From the cell containing the given text, extract its center point as [X, Y] coordinate. 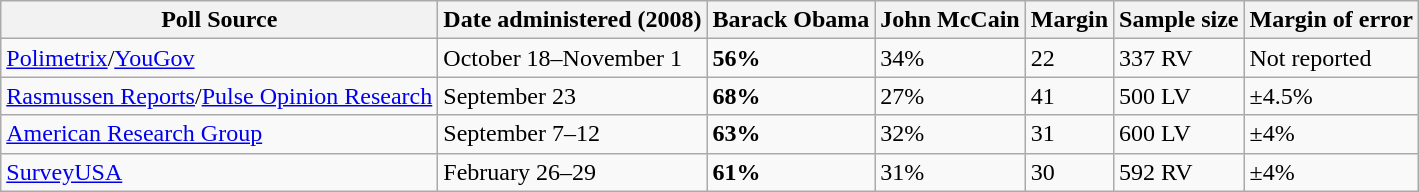
American Research Group [220, 134]
63% [791, 134]
31% [950, 172]
600 LV [1179, 134]
56% [791, 58]
30 [1069, 172]
SurveyUSA [220, 172]
Margin [1069, 20]
31 [1069, 134]
Not reported [1332, 58]
34% [950, 58]
February 26–29 [572, 172]
68% [791, 96]
Rasmussen Reports/Pulse Opinion Research [220, 96]
September 23 [572, 96]
61% [791, 172]
Date administered (2008) [572, 20]
Poll Source [220, 20]
Sample size [1179, 20]
John McCain [950, 20]
337 RV [1179, 58]
32% [950, 134]
Polimetrix/YouGov [220, 58]
500 LV [1179, 96]
Barack Obama [791, 20]
Margin of error [1332, 20]
October 18–November 1 [572, 58]
41 [1069, 96]
27% [950, 96]
22 [1069, 58]
September 7–12 [572, 134]
592 RV [1179, 172]
±4.5% [1332, 96]
